Locate the cell with the specified text and output its (X, Y) center coordinate. 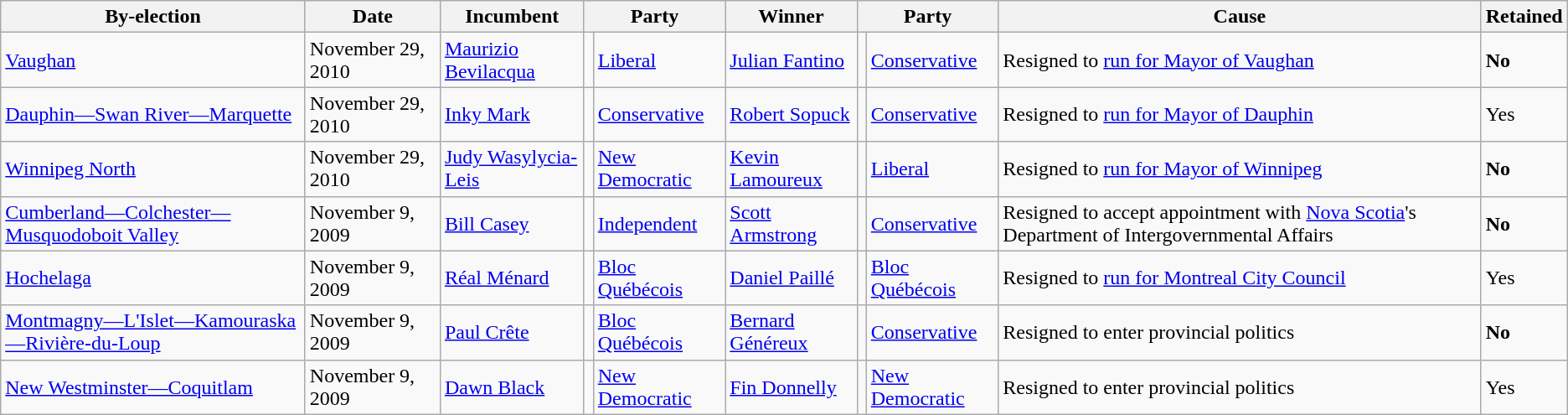
Judy Wasylycia-Leis (512, 169)
Maurizio Bevilacqua (512, 60)
Kevin Lamoureux (791, 169)
New Westminster—Coquitlam (153, 387)
Montmagny—L'Islet—Kamouraska—Rivière-du-Loup (153, 332)
Paul Crête (512, 332)
Julian Fantino (791, 60)
Resigned to run for Mayor of Winnipeg (1240, 169)
Bill Casey (512, 223)
By-election (153, 17)
Cumberland—Colchester—Musquodoboit Valley (153, 223)
Dauphin—Swan River—Marquette (153, 114)
Winner (791, 17)
Hochelaga (153, 278)
Inky Mark (512, 114)
Vaughan (153, 60)
Resigned to run for Mayor of Dauphin (1240, 114)
Fin Donnelly (791, 387)
Date (372, 17)
Resigned to run for Mayor of Vaughan (1240, 60)
Réal Ménard (512, 278)
Cause (1240, 17)
Resigned to accept appointment with Nova Scotia's Department of Intergovernmental Affairs (1240, 223)
Resigned to run for Montreal City Council (1240, 278)
Dawn Black (512, 387)
Daniel Paillé (791, 278)
Independent (659, 223)
Scott Armstrong (791, 223)
Retained (1524, 17)
Bernard Généreux (791, 332)
Robert Sopuck (791, 114)
Incumbent (512, 17)
Winnipeg North (153, 169)
